Extract the [x, y] coordinate from the center of the cell holding the provided text.  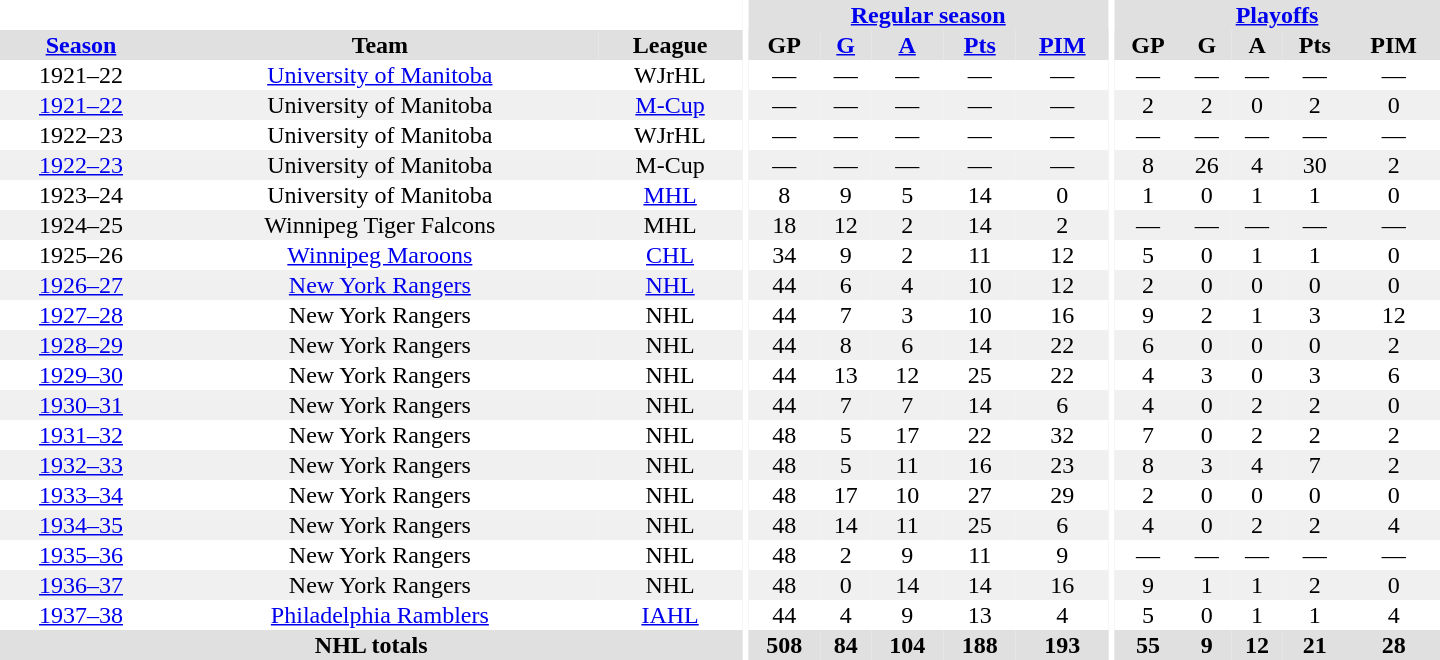
1935–36 [81, 555]
18 [784, 225]
Philadelphia Ramblers [380, 615]
1924–25 [81, 225]
55 [1148, 645]
1931–32 [81, 435]
32 [1062, 435]
188 [980, 645]
1923–24 [81, 195]
Playoffs [1277, 15]
30 [1314, 165]
CHL [670, 255]
Winnipeg Maroons [380, 255]
1930–31 [81, 405]
1932–33 [81, 465]
508 [784, 645]
26 [1207, 165]
1936–37 [81, 585]
1933–34 [81, 495]
29 [1062, 495]
193 [1062, 645]
104 [908, 645]
1926–27 [81, 285]
23 [1062, 465]
1927–28 [81, 315]
Winnipeg Tiger Falcons [380, 225]
Regular season [928, 15]
84 [846, 645]
1934–35 [81, 525]
NHL totals [371, 645]
21 [1314, 645]
Team [380, 45]
1937–38 [81, 615]
27 [980, 495]
1928–29 [81, 345]
34 [784, 255]
1929–30 [81, 375]
1925–26 [81, 255]
IAHL [670, 615]
League [670, 45]
28 [1394, 645]
Season [81, 45]
